Output the [X, Y] coordinate of the center of the cell containing the given text.  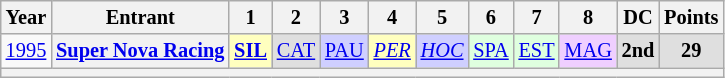
DC [638, 17]
2 [296, 17]
CAT [296, 51]
7 [537, 17]
MAG [588, 51]
29 [691, 51]
HOC [442, 51]
2nd [638, 51]
PAU [344, 51]
5 [442, 17]
Super Nova Racing [140, 51]
8 [588, 17]
PER [392, 51]
Entrant [140, 17]
1 [250, 17]
Points [691, 17]
4 [392, 17]
6 [490, 17]
1995 [26, 51]
Year [26, 17]
SPA [490, 51]
EST [537, 51]
3 [344, 17]
SIL [250, 51]
